For the text-containing cell, return its midpoint in (X, Y) coordinate format. 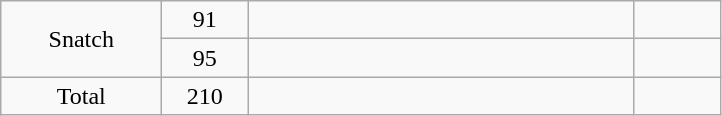
Total (82, 96)
95 (205, 58)
Snatch (82, 39)
210 (205, 96)
91 (205, 20)
